Return the (x, y) coordinate for the center point of the cell that contains the specified text.  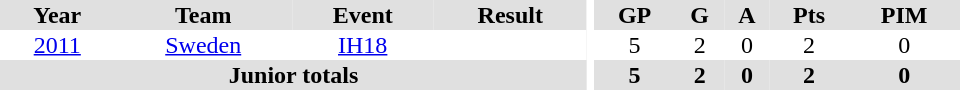
Sweden (204, 45)
GP (635, 15)
Junior totals (294, 75)
Pts (810, 15)
Result (510, 15)
2011 (58, 45)
PIM (904, 15)
IH18 (363, 45)
A (747, 15)
Year (58, 15)
G (700, 15)
Team (204, 15)
Event (363, 15)
